Capture the cell that displays the provided text and extract its (X, Y) central coordinate. 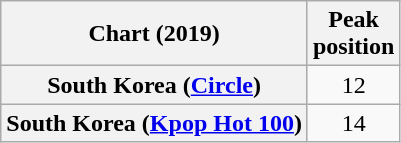
14 (353, 123)
12 (353, 85)
Chart (2019) (154, 34)
South Korea (Kpop Hot 100) (154, 123)
Peakposition (353, 34)
South Korea (Circle) (154, 85)
